Identify which cell holds the provided text, then report its (X, Y) central coordinate. 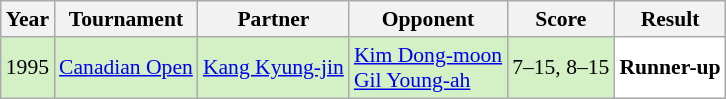
Opponent (428, 19)
1995 (28, 68)
Year (28, 19)
Kim Dong-moon Gil Young-ah (428, 68)
Tournament (126, 19)
Result (670, 19)
7–15, 8–15 (560, 68)
Kang Kyung-jin (274, 68)
Score (560, 19)
Runner-up (670, 68)
Partner (274, 19)
Canadian Open (126, 68)
